Scan for the cell matching the given text and deliver its (x, y) coordinate at center. 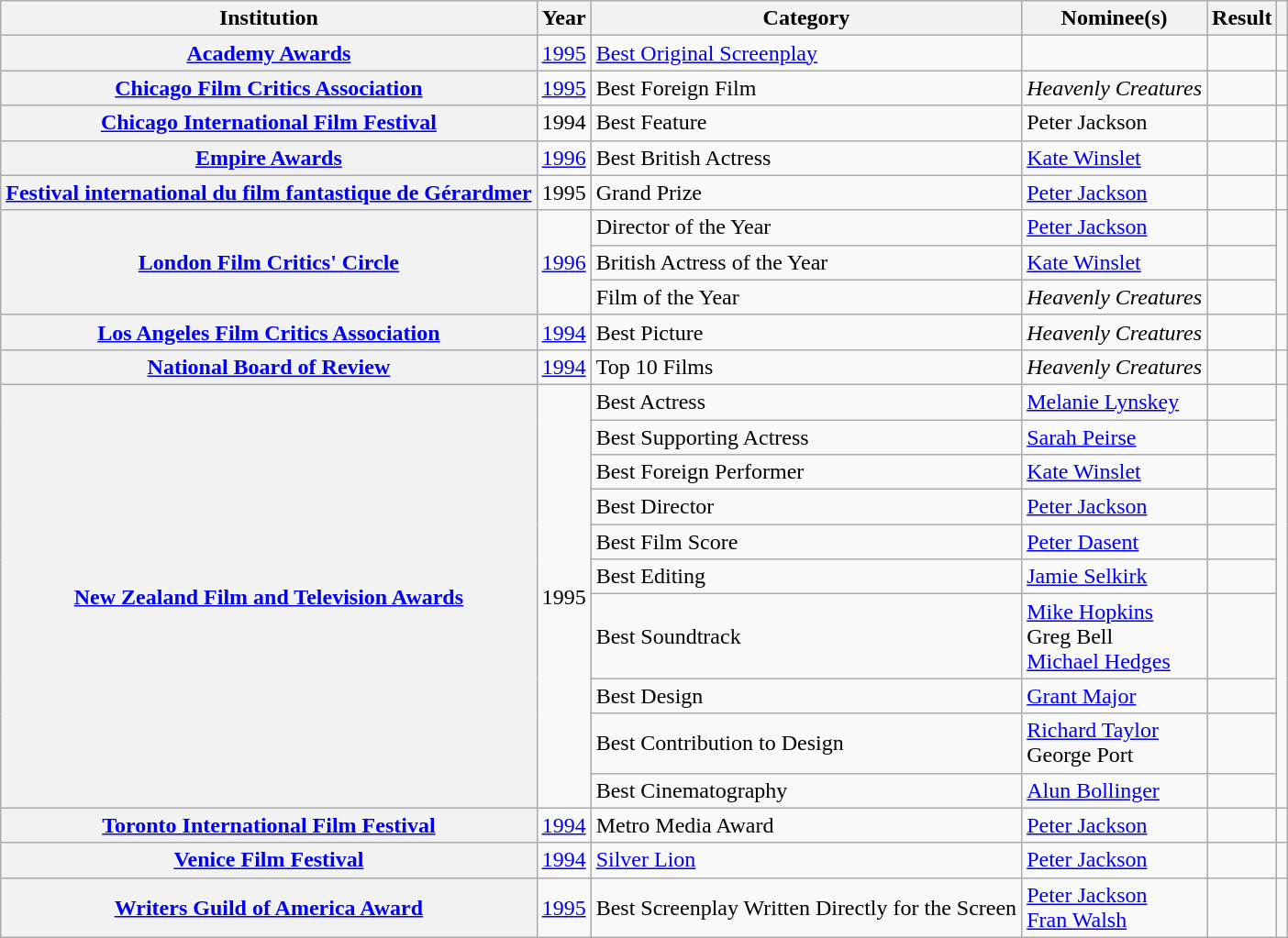
Peter JacksonFran Walsh (1115, 908)
Mike HopkinsGreg BellMichael Hedges (1115, 636)
London Film Critics' Circle (269, 262)
National Board of Review (269, 367)
Jamie Selkirk (1115, 577)
Best Soundtrack (806, 636)
Writers Guild of America Award (269, 908)
Melanie Lynskey (1115, 402)
Richard TaylorGeorge Port (1115, 743)
Peter Dasent (1115, 542)
Best Screenplay Written Directly for the Screen (806, 908)
Category (806, 18)
Venice Film Festival (269, 860)
Best Director (806, 507)
Best Foreign Performer (806, 472)
Top 10 Films (806, 367)
Metro Media Award (806, 825)
Year (563, 18)
Festival international du film fantastique de Gérardmer (269, 193)
Best Original Screenplay (806, 53)
Best Design (806, 696)
Director of the Year (806, 227)
Grand Prize (806, 193)
Best Supporting Actress (806, 437)
Best Picture (806, 332)
Academy Awards (269, 53)
Best Editing (806, 577)
Nominee(s) (1115, 18)
Best Feature (806, 123)
Silver Lion (806, 860)
Best Cinematography (806, 790)
Best Foreign Film (806, 88)
Best Contribution to Design (806, 743)
Chicago Film Critics Association (269, 88)
Best British Actress (806, 158)
Grant Major (1115, 696)
Empire Awards (269, 158)
Institution (269, 18)
Result (1242, 18)
Best Film Score (806, 542)
Sarah Peirse (1115, 437)
Alun Bollinger (1115, 790)
Los Angeles Film Critics Association (269, 332)
Toronto International Film Festival (269, 825)
Film of the Year (806, 297)
British Actress of the Year (806, 262)
New Zealand Film and Television Awards (269, 596)
Best Actress (806, 402)
Chicago International Film Festival (269, 123)
